Search for the cell housing the specified text and yield its (X, Y) center coordinate. 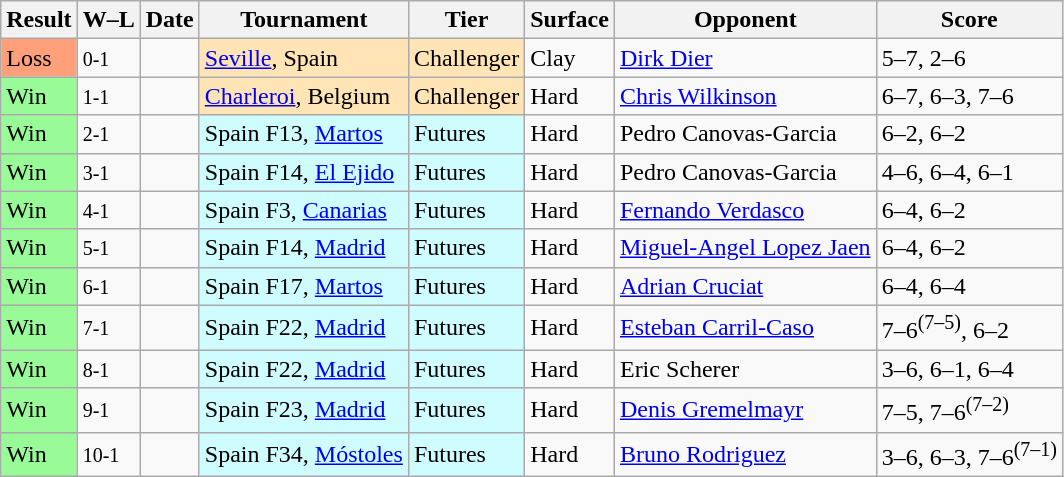
9-1 (108, 410)
3-1 (108, 172)
Miguel-Angel Lopez Jaen (745, 248)
Tier (466, 20)
5-1 (108, 248)
Opponent (745, 20)
Tournament (304, 20)
Result (39, 20)
Denis Gremelmayr (745, 410)
Seville, Spain (304, 58)
Surface (570, 20)
Bruno Rodriguez (745, 454)
3–6, 6–1, 6–4 (969, 369)
5–7, 2–6 (969, 58)
4-1 (108, 210)
7–5, 7–6(7–2) (969, 410)
Eric Scherer (745, 369)
7-1 (108, 328)
Spain F34, Móstoles (304, 454)
Adrian Cruciat (745, 286)
Spain F23, Madrid (304, 410)
0-1 (108, 58)
Fernando Verdasco (745, 210)
Charleroi, Belgium (304, 96)
Spain F14, El Ejido (304, 172)
Spain F14, Madrid (304, 248)
6–4, 6–4 (969, 286)
6-1 (108, 286)
10-1 (108, 454)
Score (969, 20)
2-1 (108, 134)
Spain F13, Martos (304, 134)
Dirk Dier (745, 58)
Clay (570, 58)
Spain F3, Canarias (304, 210)
7–6(7–5), 6–2 (969, 328)
6–2, 6–2 (969, 134)
Chris Wilkinson (745, 96)
Date (170, 20)
Esteban Carril-Caso (745, 328)
4–6, 6–4, 6–1 (969, 172)
3–6, 6–3, 7–6(7–1) (969, 454)
Loss (39, 58)
W–L (108, 20)
6–7, 6–3, 7–6 (969, 96)
Spain F17, Martos (304, 286)
8-1 (108, 369)
1-1 (108, 96)
